Scan for the cell matching the given text and deliver its [X, Y] coordinate at center. 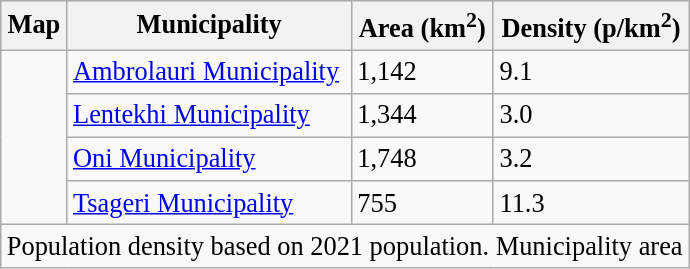
11.3 [590, 202]
3.2 [590, 159]
9.1 [590, 72]
Oni Municipality [209, 159]
Tsageri Municipality [209, 202]
Municipality [209, 24]
1,748 [422, 159]
1,142 [422, 72]
Density (p/km2) [590, 24]
Population density based on 2021 population. Municipality area [345, 246]
3.0 [590, 115]
755 [422, 202]
Lentekhi Municipality [209, 115]
1,344 [422, 115]
Area (km2) [422, 24]
Ambrolauri Municipality [209, 72]
Map [34, 24]
